Locate the cell with the specified text and output its (x, y) center coordinate. 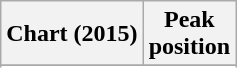
Chart (2015) (72, 34)
Peakposition (189, 34)
